For the text-containing cell, return its midpoint in (X, Y) coordinate format. 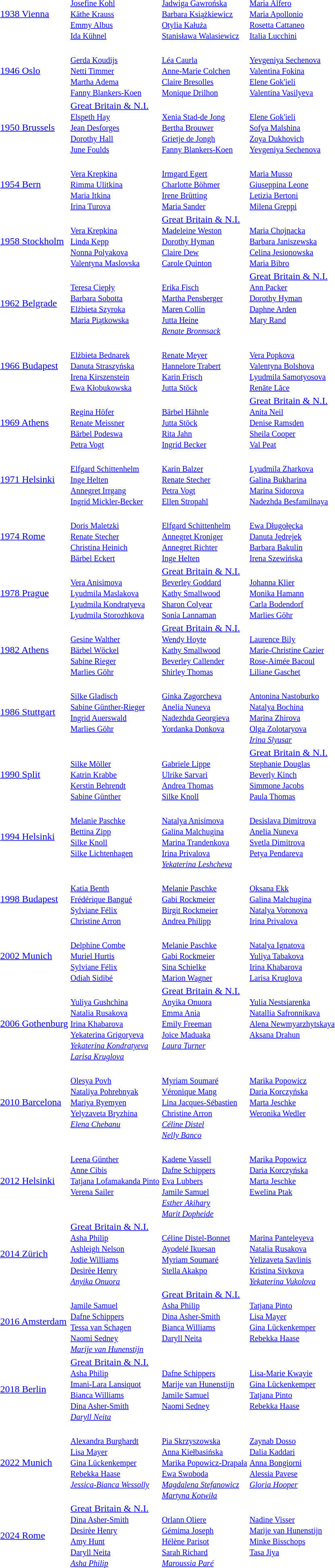
Katia BenthFrédérique BanguéSylviane FélixChristine Arron (115, 899)
Xenia Stad-de JongBertha BrouwerGrietje de JonghFanny Blankers-Koen (204, 127)
Leena GüntherAnne CibisTatjana Lofamakanda PintoVerena Sailer (115, 1181)
Great Britain & N.I.Asha PhilipDina Asher-SmithBianca WilliamsDaryll Neita (204, 1321)
Great Britain & N.I.Asha PhilipImani-Lara LansiquotBianca WilliamsDina Asher-SmithDaryll Neita (115, 1389)
Yevgeniya SechenovaValentina FokinaElene Gok'ieliValentina Vasilyeva (292, 71)
Gabriele LippeUlrike SarvariAndrea ThomasSilke Knoll (204, 774)
Yuliya GushchinaNatalia RusakovaIrina KhabarovaYekaterina GrigoryevaYekaterina KondratyevaLarisa Kruglova (115, 1023)
Desislava DimitrovaAnelia NunevaSvetla DimitrovaPetya Pendareva (292, 837)
Vera KrepkinaRimma UlitkinaMaria ItkinaIrina Turova (115, 184)
Natalya AnisimovaGalina MalchuginaMarina TrandenkovaIrina PrivalovaYekaterina Leshcheva (204, 837)
Céline Distel-BonnetAyodelé IkuesanMyriam SoumaréStella Akakpo (204, 1254)
Elene Gok'ieliSofya MalshinaZoya DukhovichYevgeniya Sechenova (292, 127)
Great Britain & N.I.Asha PhilipAshleigh NelsonJodie WilliamsDesirèe HenryAnyika Onuora (115, 1254)
Delphine CombeMuriel HurtisSylviane FélixOdiah Sidibé (115, 956)
Lisa-Marie KwayieGina LückenkemperTatjana PintoRebekka Haase (292, 1389)
Antonina NastoburkoNatalya BochinaMarina ZhirovaOlga ZolotaryovaIrina Slyusar (292, 712)
Vera KrepkinaLinda KeppNonna PolyakovaValentyna Maslovska (115, 241)
Elfgard SchittenhelmInge HeltenAnnegret IrrgangIngrid Mickler-Becker (115, 479)
Melanie PaschkeGabi RockmeierSina SchielkeMarion Wagner (204, 956)
Oksana EkkGalina MalchuginaNatalya VoronovaIrina Privalova (292, 899)
Pia SkrzyszowskaAnna KiełbasińskaMarika Popowicz-DrapałaEwa SwobodaMagdalena StefanowiczMartyna Kotwiła (204, 1462)
Great Britain & N.I.Elspeth HayJean DesforgesDorothy HallJune Foulds (115, 127)
Silke MöllerKatrin KrabbeKerstin BehrendtSabine Günther (115, 774)
Silke GladischSabine Günther-RiegerIngrid AuerswaldMarlies Göhr (115, 712)
Regina HöferRenate MeissnerBärbel PodeswaPetra Vogt (115, 422)
Marika PopowiczDaria KorczyńskaMarta JeschkeWeronika Wedler (292, 1102)
Léa CaurlaAnne-Marie ColchenClaire BresollesMonique Drilhon (204, 71)
Teresa CiepłyBarbara SobottaElżbieta SzyrokaMaria Piątkowska (115, 303)
Great Britain & N.I.Wendy HoyteKathy SmallwoodBeverley CallenderShirley Thomas (204, 650)
Karin BalzerRenate StecherPetra VogtEllen Stropahl (204, 479)
Kadene VassellDafne SchippersEva LubbersJamile SamuelEsther AkiharyMarit Dopheide (204, 1181)
Tatjana PintoLisa MayerGina LückenkemperRebekka Haase (292, 1321)
Maria MussoGiuseppina LeoneLetizia BertoniMilena Greppi (292, 184)
Gerda KoudijsNetti TimmerMartha AdemaFanny Blankers-Koen (115, 71)
Ginka ZagorchevaAnelia NunevaNadezhda GeorgievaYordanka Donkova (204, 712)
Ewa DługołęckaDanuta JędrejekBarbara BakulinIrena Szewińska (292, 536)
Alexandra BurghardtLisa MayerGina LückenkemperRebekka HaaseJessica-Bianca Wessolly (115, 1462)
Elżbieta BednarekDanuta StraszyńskaIrena KirszensteinEwa Kłobukowska (115, 366)
Johanna KlierMonika HamannCarla BodendorfMarlies Göhr (292, 593)
Maria ChojnackaBarbara JaniszewskaCelina JesionowskaMaria Bibro (292, 241)
Jamile SamuelDafne SchippersTessa van SchagenNaomi SedneyMarije van Hunenstijn (115, 1321)
Laurence BilyMarie-Christine CazierRose-Aimée BacoulLiliane Gaschet (292, 650)
Great Britain & N.I.Stephanie DouglasBeverly KinchSimmone JacobsPaula Thomas (292, 774)
Natalya IgnatovaYuliya TabakovaIrina KhabarovaLarisa Kruglova (292, 956)
Yulia NestsiarenkaNatallia SafronnikavaAlena NewmyarzhytskayaAksana Drahun (292, 1023)
Elfgard SchittenhelmAnnegret KronigerAnnegret RichterInge Helten (204, 536)
Gesine WaltherBärbel WöckelSabine RiegerMarlies Göhr (115, 650)
Great Britain & N.I.Anita NeilDenise RamsdenSheila CooperVal Peat (292, 422)
Irmgard EgertCharlotte BöhmerIrene BrüttingMaria Sander (204, 184)
Melanie PaschkeGabi RockmeierBirgit RockmeierAndrea Philipp (204, 899)
Great Britain & N.I.Ann PackerDorothy HymanDaphne ArdenMary Rand (292, 303)
Marina PanteleyevaNatalia RusakovaYelizaveta SavlinisKristina SivkovaYekaterina Vukolova (292, 1254)
Vera AnisimovaLyudmila MaslakovaLyudmila KondratyevaLyudmila Storozhkova (115, 593)
Myriam SoumaréVéronique MangLina Jacques-SébastienChristine ArronCéline DistelNelly Banco (204, 1102)
Great Britain & N.I.Anyika OnuoraEmma AniaEmily FreemanJoice MaduakaLaura Turner (204, 1023)
Renate MeyerHannelore TrabertKarin FrischJutta Stöck (204, 366)
Great Britain & N.I.Beverley GoddardKathy SmallwoodSharon ColyearSonia Lannaman (204, 593)
Vera PopkovaValentyna BolshovaLyudmila SamotyosovaRenāte Lāce (292, 366)
Zaynab DossoDalia KaddariAnna BongiorniAlessia PaveseGloria Hooper (292, 1462)
Olesya PovhNataliya PohrebnyakMariya RyemyenYelyzaveta BryzhinaElena Chebanu (115, 1102)
Great Britain & N.I.Madeleine WestonDorothy HymanClaire DewCarole Quinton (204, 241)
Doris MaletzkiRenate StecherChristina HeinichBärbel Eckert (115, 536)
Lyudmila ZharkovaGalina BukharinaMarina SidorovaNadezhda Besfamilnaya (292, 479)
Bärbel HähnleJutta StöckRita JahnIngrid Becker (204, 422)
Marika PopowiczDaria KorczyńskaMarta JeschkeEwelina Ptak (292, 1181)
Dafne SchippersMarije van HunenstijnJamile SamuelNaomi Sedney (204, 1389)
Melanie PaschkeBettina ZippSilke KnollSilke Lichtenhagen (115, 837)
Erika FischMartha PensbergerMaren CollinJutta HeineRenate Bronnsack (204, 303)
